Pinpoint the cell where the given text exists, returning its (X, Y) midpoint coordinate. 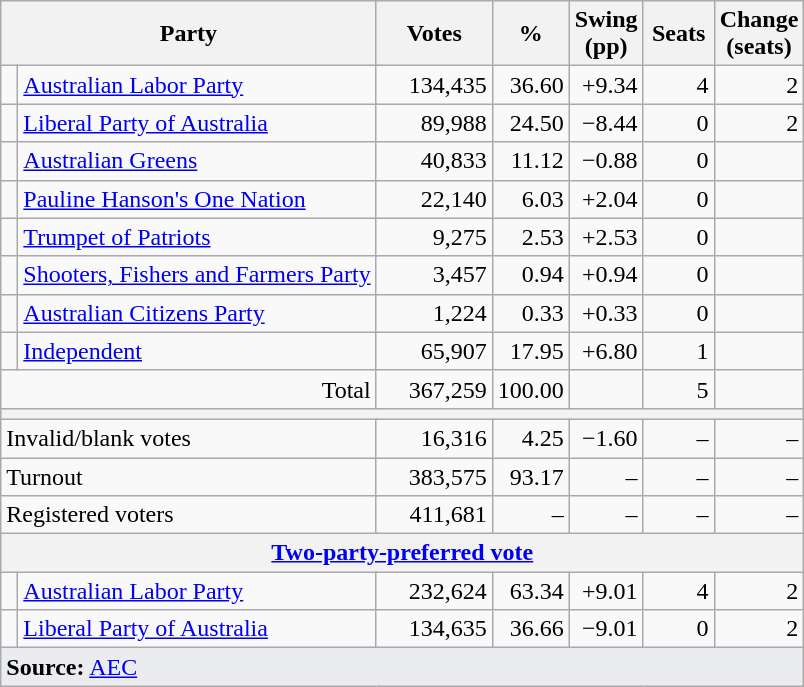
Independent (197, 351)
+6.80 (606, 351)
36.66 (530, 629)
−8.44 (606, 123)
89,988 (434, 123)
1 (678, 351)
+2.04 (606, 199)
100.00 (530, 389)
9,275 (434, 237)
93.17 (530, 477)
Pauline Hanson's One Nation (197, 199)
Two-party-preferred vote (402, 553)
Party (188, 34)
1,224 (434, 313)
Registered voters (188, 515)
+9.34 (606, 85)
Invalid/blank votes (188, 438)
4.25 (530, 438)
Votes (434, 34)
232,624 (434, 591)
2.53 (530, 237)
22,140 (434, 199)
% (530, 34)
Trumpet of Patriots (197, 237)
Change (seats) (759, 34)
63.34 (530, 591)
6.03 (530, 199)
Australian Greens (197, 161)
17.95 (530, 351)
Shooters, Fishers and Farmers Party (197, 275)
−0.88 (606, 161)
Turnout (188, 477)
+0.33 (606, 313)
Seats (678, 34)
383,575 (434, 477)
+9.01 (606, 591)
Swing (pp) (606, 34)
367,259 (434, 389)
0.94 (530, 275)
+2.53 (606, 237)
24.50 (530, 123)
−9.01 (606, 629)
40,833 (434, 161)
134,635 (434, 629)
−1.60 (606, 438)
16,316 (434, 438)
Total (188, 389)
Source: AEC (402, 667)
Australian Citizens Party (197, 313)
+0.94 (606, 275)
36.60 (530, 85)
411,681 (434, 515)
3,457 (434, 275)
5 (678, 389)
0.33 (530, 313)
65,907 (434, 351)
11.12 (530, 161)
134,435 (434, 85)
